Return the [X, Y] coordinate for the center point of the cell that contains the specified text.  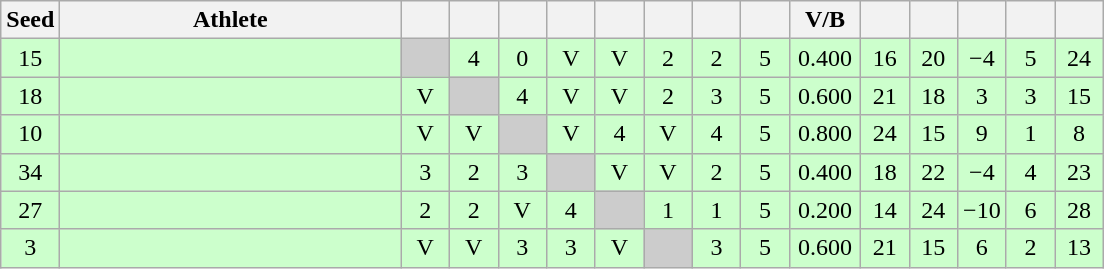
10 [30, 134]
28 [1080, 210]
14 [884, 210]
13 [1080, 248]
0 [522, 58]
0.800 [824, 134]
V/B [824, 20]
9 [982, 134]
Athlete [230, 20]
34 [30, 172]
22 [934, 172]
16 [884, 58]
0.200 [824, 210]
27 [30, 210]
Seed [30, 20]
−10 [982, 210]
20 [934, 58]
8 [1080, 134]
23 [1080, 172]
